Extract the (X, Y) coordinate from the center of the cell holding the provided text.  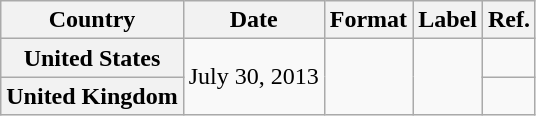
United Kingdom (92, 96)
July 30, 2013 (254, 77)
Ref. (508, 20)
Date (254, 20)
United States (92, 58)
Country (92, 20)
Format (368, 20)
Label (448, 20)
